Output the (x, y) coordinate of the center of the cell containing the given text.  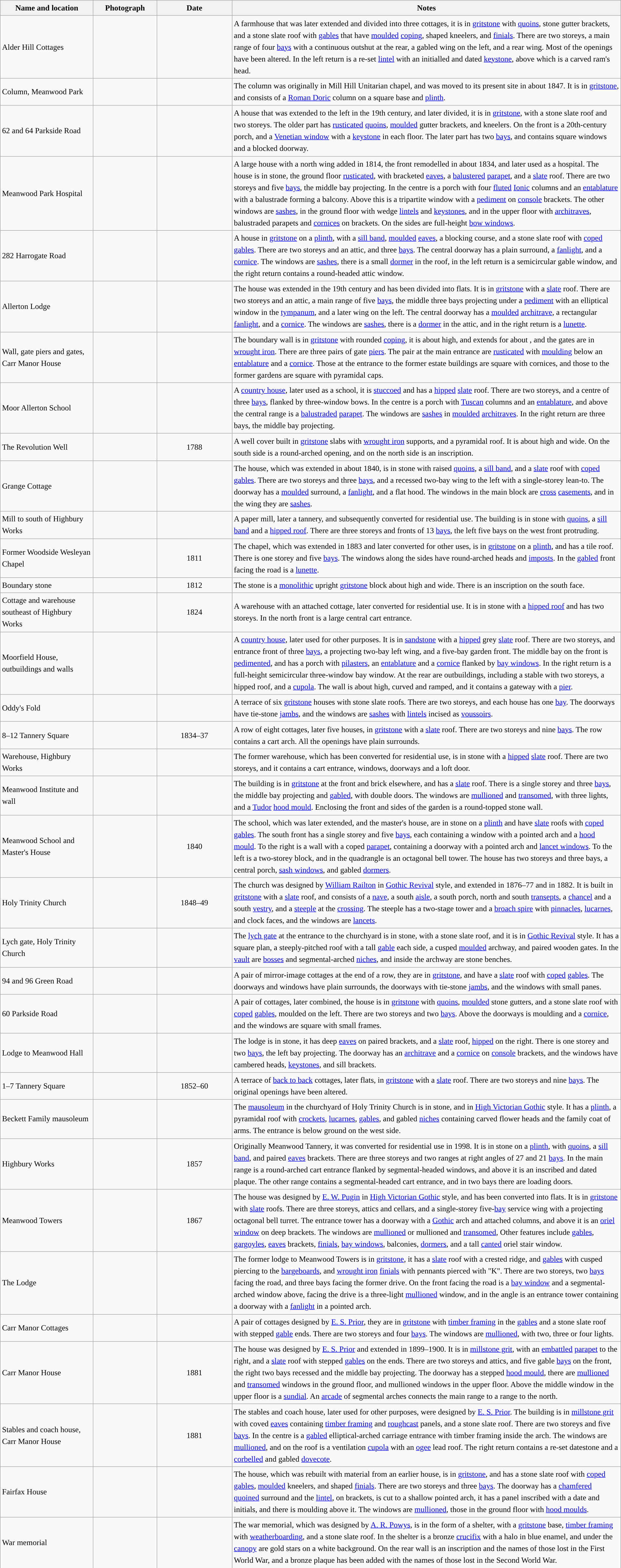
1852–60 (195, 1086)
Name and location (47, 8)
1788 (195, 447)
1811 (195, 558)
Lych gate, Holy Trinity Church (47, 948)
1834–37 (195, 735)
Meanwood Park Hospital (47, 193)
Carr Manor Cottages (47, 1328)
Highbury Works (47, 1164)
The Revolution Well (47, 447)
1–7 Tannery Square (47, 1086)
Carr Manor House (47, 1373)
1848–49 (195, 903)
Moor Allerton School (47, 408)
The stone is a monolithic upright gritstone block about high and wide. There is an inscription on the south face. (426, 585)
Column, Meanwood Park (47, 92)
1857 (195, 1164)
282 Harrogate Road (47, 256)
Cottage and warehouse southeast of Highbury Works (47, 613)
Former Woodside Wesleyan Chapel (47, 558)
Oddy's Fold (47, 708)
War memorial (47, 1543)
Moorfield House, outbuildings and walls (47, 663)
Notes (426, 8)
Beckett Family mausoleum (47, 1119)
1840 (195, 846)
1867 (195, 1221)
Alder Hill Cottages (47, 47)
Stables and coach house,Carr Manor House (47, 1435)
1812 (195, 585)
Photograph (125, 8)
Warehouse, Highbury Works (47, 763)
8–12 Tannery Square (47, 735)
Meanwood Towers (47, 1221)
Allerton Lodge (47, 306)
Meanwood Institute and wall (47, 795)
94 and 96 Green Road (47, 981)
Fairfax House (47, 1492)
The Lodge (47, 1283)
Holy Trinity Church (47, 903)
60 Parkside Road (47, 1014)
Grange Cottage (47, 486)
Mill to south of Highbury Works (47, 525)
Boundary stone (47, 585)
1824 (195, 613)
62 and 64 Parkside Road (47, 131)
Wall, gate piers and gates,Carr Manor House (47, 357)
Date (195, 8)
Meanwood School and Master's House (47, 846)
Lodge to Meanwood Hall (47, 1053)
